For the text-containing cell, return its midpoint in [x, y] coordinate format. 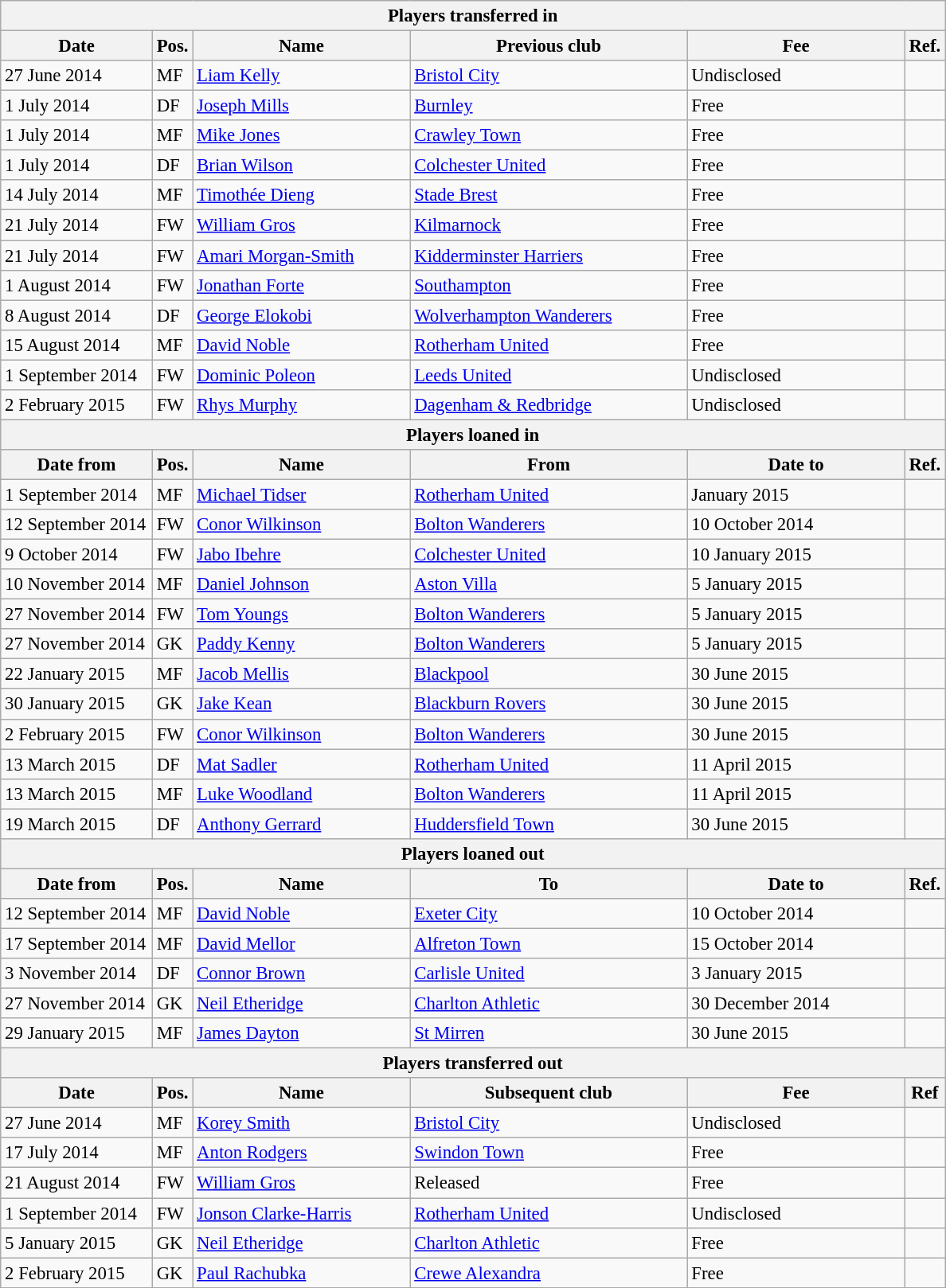
Players loaned in [473, 435]
Dominic Poleon [301, 375]
Korey Smith [301, 1123]
Players loaned out [473, 854]
Ref [924, 1093]
Brian Wilson [301, 166]
17 July 2014 [76, 1153]
Daniel Johnson [301, 584]
15 August 2014 [76, 345]
Mat Sadler [301, 764]
Leeds United [549, 375]
Paul Rachubka [301, 1273]
Kilmarnock [549, 225]
Crawley Town [549, 135]
Burnley [549, 106]
17 September 2014 [76, 943]
Tom Youngs [301, 615]
St Mirren [549, 1033]
Wolverhampton Wanderers [549, 315]
1 August 2014 [76, 285]
Luke Woodland [301, 794]
Crewe Alexandra [549, 1273]
Aston Villa [549, 584]
Anthony Gerrard [301, 824]
Paddy Kenny [301, 644]
Jacob Mellis [301, 674]
Southampton [549, 285]
Players transferred out [473, 1064]
David Mellor [301, 943]
Anton Rodgers [301, 1153]
January 2015 [796, 494]
14 July 2014 [76, 195]
Previous club [549, 46]
Kidderminster Harriers [549, 256]
10 January 2015 [796, 555]
Players transferred in [473, 16]
Liam Kelly [301, 76]
19 March 2015 [76, 824]
3 November 2014 [76, 974]
Jabo Ibehre [301, 555]
30 January 2015 [76, 704]
Connor Brown [301, 974]
Rhys Murphy [301, 405]
Blackburn Rovers [549, 704]
Carlisle United [549, 974]
29 January 2015 [76, 1033]
George Elokobi [301, 315]
Timothée Dieng [301, 195]
Stade Brest [549, 195]
Amari Morgan-Smith [301, 256]
10 November 2014 [76, 584]
8 August 2014 [76, 315]
Swindon Town [549, 1153]
Subsequent club [549, 1093]
Jake Kean [301, 704]
Jonathan Forte [301, 285]
Exeter City [549, 914]
21 August 2014 [76, 1183]
3 January 2015 [796, 974]
Released [549, 1183]
Alfreton Town [549, 943]
Jonson Clarke-Harris [301, 1213]
Mike Jones [301, 135]
Blackpool [549, 674]
From [549, 465]
Dagenham & Redbridge [549, 405]
Huddersfield Town [549, 824]
Michael Tidser [301, 494]
15 October 2014 [796, 943]
To [549, 884]
22 January 2015 [76, 674]
James Dayton [301, 1033]
Joseph Mills [301, 106]
30 December 2014 [796, 1004]
9 October 2014 [76, 555]
